Identify which cell holds the provided text, then report its (X, Y) central coordinate. 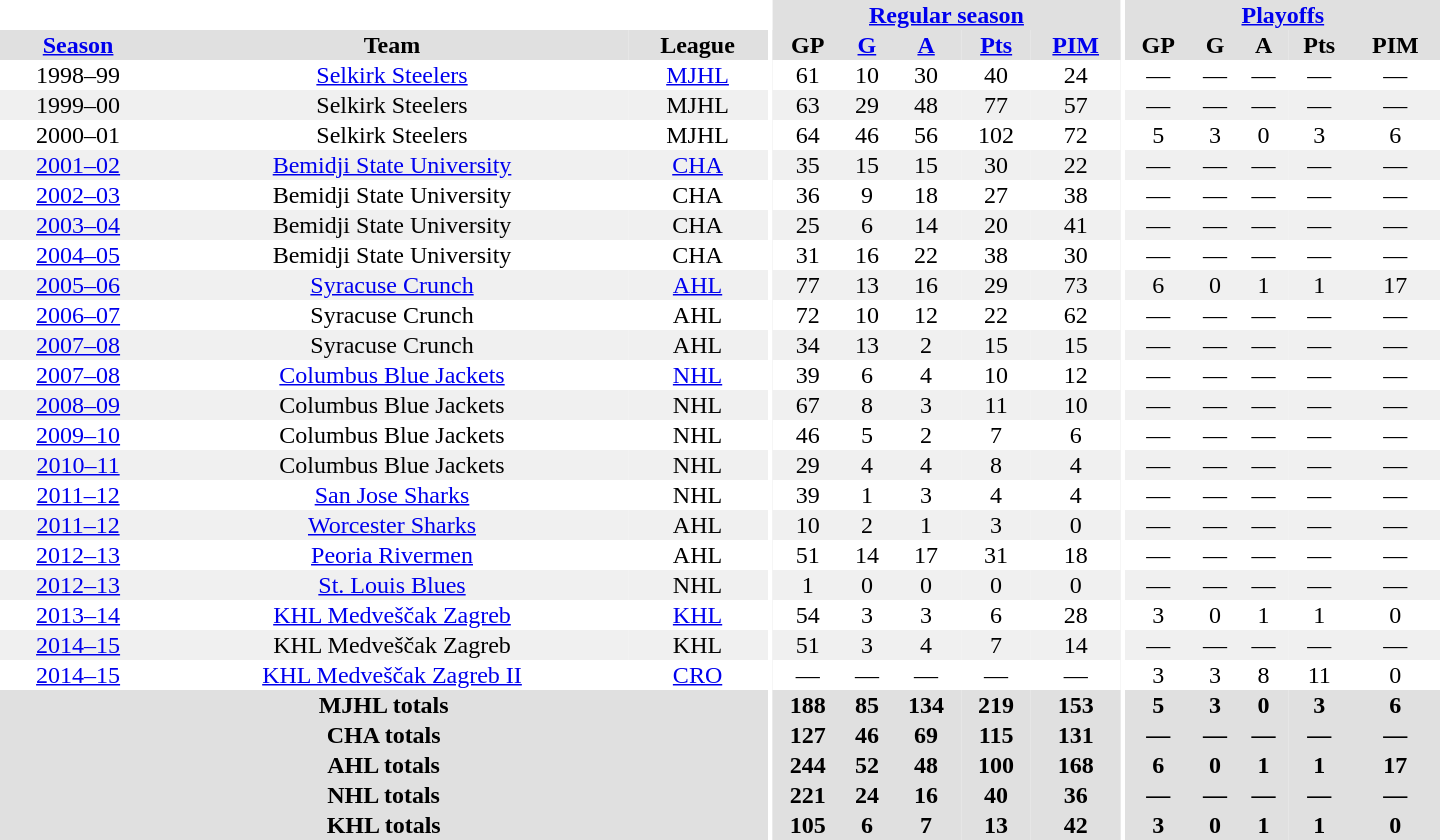
115 (996, 735)
42 (1076, 825)
168 (1076, 765)
Peoria Rivermen (392, 555)
244 (808, 765)
105 (808, 825)
1998–99 (78, 75)
Regular season (947, 15)
56 (926, 135)
100 (996, 765)
AHL totals (384, 765)
CRO (698, 675)
67 (808, 405)
2002–03 (78, 195)
San Jose Sharks (392, 495)
127 (808, 735)
57 (1076, 105)
St. Louis Blues (392, 585)
CHA totals (384, 735)
2010–11 (78, 465)
219 (996, 705)
25 (808, 225)
28 (1076, 615)
188 (808, 705)
2001–02 (78, 165)
2004–05 (78, 255)
153 (1076, 705)
2003–04 (78, 225)
73 (1076, 285)
2009–10 (78, 435)
54 (808, 615)
1999–00 (78, 105)
Season (78, 45)
64 (808, 135)
2013–14 (78, 615)
61 (808, 75)
2000–01 (78, 135)
62 (1076, 315)
Team (392, 45)
2006–07 (78, 315)
27 (996, 195)
85 (867, 705)
102 (996, 135)
221 (808, 795)
MJHL totals (384, 705)
KHL totals (384, 825)
9 (867, 195)
52 (867, 765)
131 (1076, 735)
20 (996, 225)
69 (926, 735)
KHL Medveščak Zagreb II (392, 675)
34 (808, 345)
League (698, 45)
63 (808, 105)
2005–06 (78, 285)
Worcester Sharks (392, 525)
NHL totals (384, 795)
Playoffs (1283, 15)
134 (926, 705)
2008–09 (78, 405)
35 (808, 165)
41 (1076, 225)
